Scan for the cell matching the given text and deliver its [X, Y] coordinate at center. 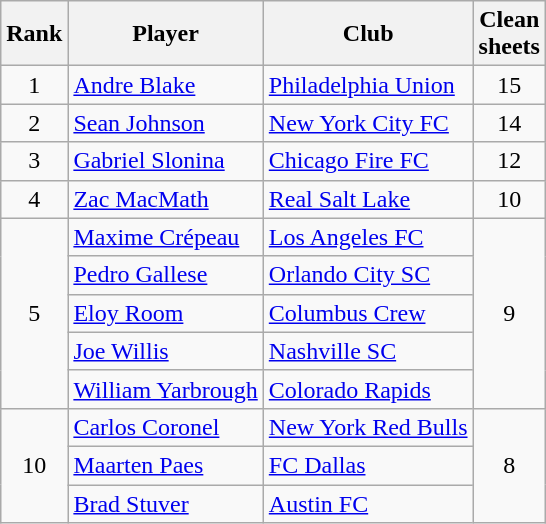
14 [509, 123]
Austin FC [368, 503]
3 [34, 161]
Real Salt Lake [368, 199]
New York Red Bulls [368, 427]
12 [509, 161]
Cleansheets [509, 34]
Andre Blake [166, 85]
Colorado Rapids [368, 389]
2 [34, 123]
Los Angeles FC [368, 237]
Nashville SC [368, 351]
New York City FC [368, 123]
Sean Johnson [166, 123]
Orlando City SC [368, 275]
8 [509, 465]
Philadelphia Union [368, 85]
Columbus Crew [368, 313]
Joe Willis [166, 351]
Player [166, 34]
15 [509, 85]
Rank [34, 34]
Maarten Paes [166, 465]
William Yarbrough [166, 389]
4 [34, 199]
1 [34, 85]
Pedro Gallese [166, 275]
Gabriel Slonina [166, 161]
Eloy Room [166, 313]
Carlos Coronel [166, 427]
FC Dallas [368, 465]
Brad Stuver [166, 503]
Club [368, 34]
Maxime Crépeau [166, 237]
Zac MacMath [166, 199]
Chicago Fire FC [368, 161]
9 [509, 313]
5 [34, 313]
